Extract the (x, y) coordinate from the center of the cell holding the provided text.  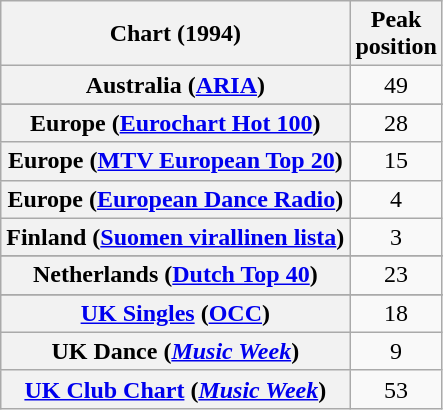
3 (396, 237)
Finland (Suomen virallinen lista) (176, 237)
53 (396, 389)
18 (396, 313)
15 (396, 161)
Netherlands (Dutch Top 40) (176, 275)
Australia (ARIA) (176, 85)
Peakposition (396, 34)
Chart (1994) (176, 34)
UK Club Chart (Music Week) (176, 389)
Europe (Eurochart Hot 100) (176, 123)
9 (396, 351)
28 (396, 123)
4 (396, 199)
UK Dance (Music Week) (176, 351)
23 (396, 275)
Europe (MTV European Top 20) (176, 161)
UK Singles (OCC) (176, 313)
Europe (European Dance Radio) (176, 199)
49 (396, 85)
